Capture the cell that displays the provided text and extract its [x, y] central coordinate. 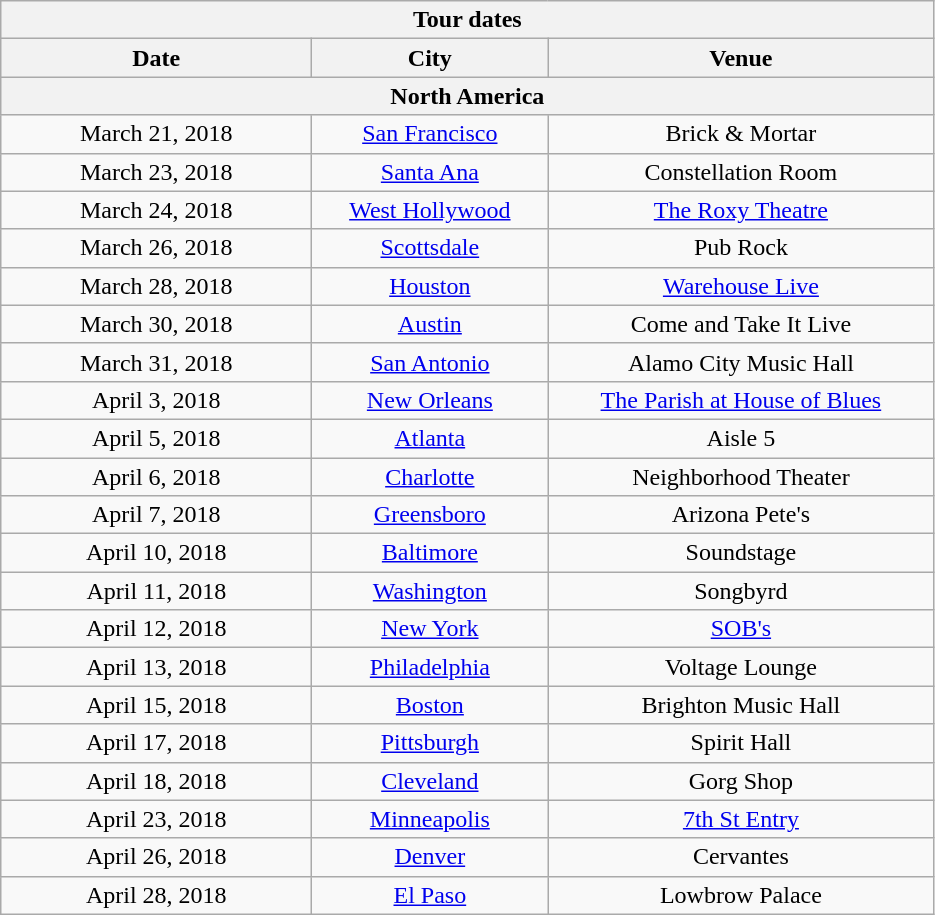
April 5, 2018 [156, 438]
Warehouse Live [741, 286]
April 11, 2018 [156, 591]
Neighborhood Theater [741, 477]
April 6, 2018 [156, 477]
Houston [430, 286]
Alamo City Music Hall [741, 362]
Charlotte [430, 477]
April 28, 2018 [156, 895]
Washington [430, 591]
Venue [741, 58]
Baltimore [430, 553]
Songbyrd [741, 591]
Spirit Hall [741, 743]
April 13, 2018 [156, 667]
April 23, 2018 [156, 819]
April 26, 2018 [156, 857]
Soundstage [741, 553]
Come and Take It Live [741, 324]
Minneapolis [430, 819]
March 23, 2018 [156, 172]
The Parish at House of Blues [741, 400]
El Paso [430, 895]
Brighton Music Hall [741, 705]
Austin [430, 324]
Pittsburgh [430, 743]
April 7, 2018 [156, 515]
New York [430, 629]
The Roxy Theatre [741, 210]
Atlanta [430, 438]
Denver [430, 857]
North America [468, 96]
April 3, 2018 [156, 400]
April 10, 2018 [156, 553]
Constellation Room [741, 172]
Boston [430, 705]
San Antonio [430, 362]
Date [156, 58]
Greensboro [430, 515]
Lowbrow Palace [741, 895]
West Hollywood [430, 210]
Santa Ana [430, 172]
Gorg Shop [741, 781]
March 30, 2018 [156, 324]
March 21, 2018 [156, 134]
April 15, 2018 [156, 705]
April 12, 2018 [156, 629]
New Orleans [430, 400]
Scottsdale [430, 248]
Philadelphia [430, 667]
Arizona Pete's [741, 515]
March 24, 2018 [156, 210]
Cervantes [741, 857]
Pub Rock [741, 248]
March 26, 2018 [156, 248]
Aisle 5 [741, 438]
Tour dates [468, 20]
SOB's [741, 629]
San Francisco [430, 134]
7th St Entry [741, 819]
April 18, 2018 [156, 781]
City [430, 58]
Cleveland [430, 781]
April 17, 2018 [156, 743]
Voltage Lounge [741, 667]
Brick & Mortar [741, 134]
March 28, 2018 [156, 286]
March 31, 2018 [156, 362]
